From the cell containing the given text, extract its center point as (X, Y) coordinate. 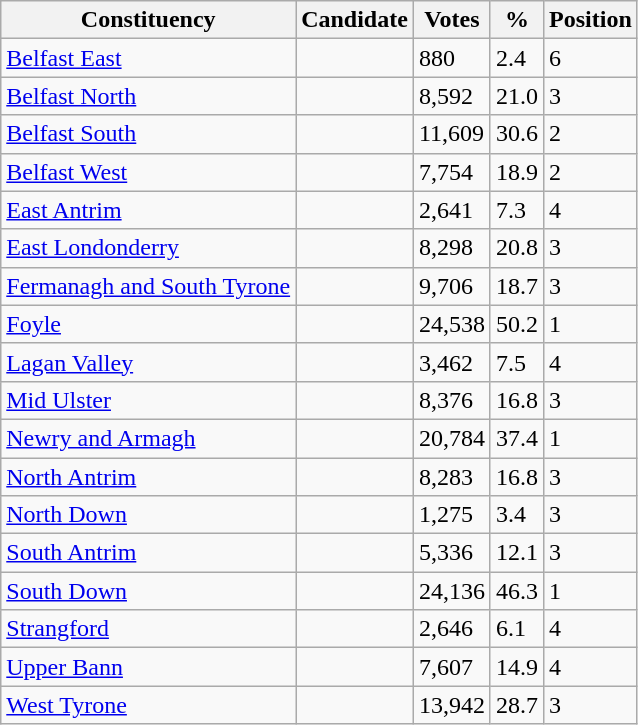
8,376 (452, 400)
6 (591, 58)
% (516, 20)
20.8 (516, 248)
South Antrim (148, 553)
Belfast North (148, 96)
12.1 (516, 553)
North Antrim (148, 477)
21.0 (516, 96)
18.7 (516, 286)
Strangford (148, 629)
46.3 (516, 591)
Position (591, 20)
6.1 (516, 629)
3.4 (516, 515)
1,275 (452, 515)
28.7 (516, 705)
30.6 (516, 134)
50.2 (516, 324)
5,336 (452, 553)
37.4 (516, 438)
8,283 (452, 477)
7.5 (516, 362)
North Down (148, 515)
9,706 (452, 286)
2.4 (516, 58)
Belfast South (148, 134)
14.9 (516, 667)
8,592 (452, 96)
13,942 (452, 705)
11,609 (452, 134)
7.3 (516, 210)
East Londonderry (148, 248)
Constituency (148, 20)
Lagan Valley (148, 362)
Belfast West (148, 172)
South Down (148, 591)
7,754 (452, 172)
24,136 (452, 591)
2,646 (452, 629)
8,298 (452, 248)
Belfast East (148, 58)
Candidate (355, 20)
880 (452, 58)
18.9 (516, 172)
West Tyrone (148, 705)
Mid Ulster (148, 400)
24,538 (452, 324)
East Antrim (148, 210)
2,641 (452, 210)
3,462 (452, 362)
20,784 (452, 438)
Newry and Armagh (148, 438)
7,607 (452, 667)
Foyle (148, 324)
Upper Bann (148, 667)
Fermanagh and South Tyrone (148, 286)
Votes (452, 20)
